Locate the cell with the specified text and output its [X, Y] center coordinate. 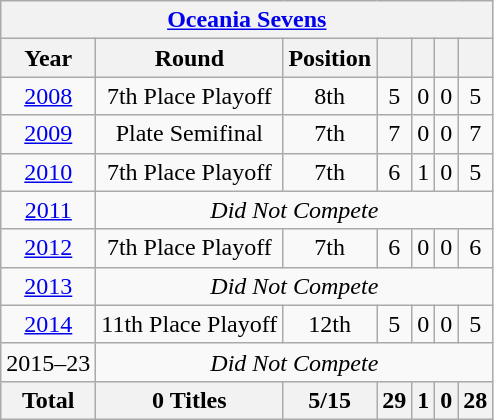
2008 [48, 96]
0 Titles [190, 400]
Position [330, 58]
Plate Semifinal [190, 134]
2009 [48, 134]
Round [190, 58]
5/15 [330, 400]
2014 [48, 324]
2012 [48, 248]
11th Place Playoff [190, 324]
Total [48, 400]
Oceania Sevens [247, 20]
28 [476, 400]
Year [48, 58]
29 [394, 400]
2011 [48, 210]
12th [330, 324]
2013 [48, 286]
2015–23 [48, 362]
2010 [48, 172]
8th [330, 96]
